Return the [x, y] coordinate for the center point of the cell that contains the specified text.  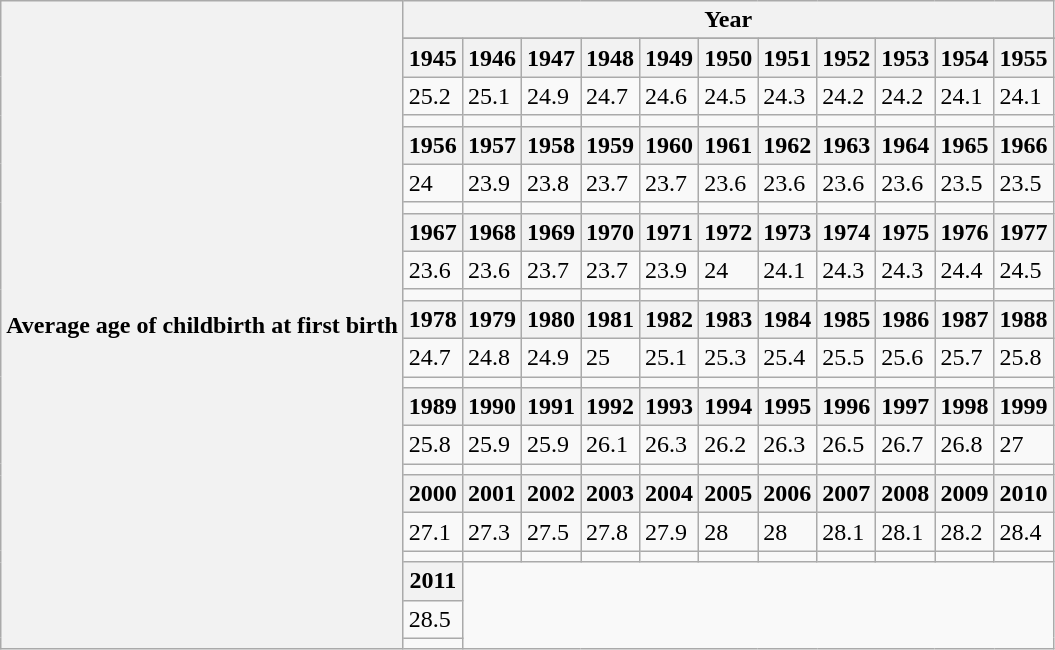
1961 [728, 145]
1974 [846, 232]
25.4 [788, 357]
1946 [492, 58]
2011 [432, 581]
1968 [492, 232]
1981 [610, 319]
1979 [492, 319]
1955 [1024, 58]
27.1 [432, 532]
1991 [550, 407]
1990 [492, 407]
1976 [964, 232]
1972 [728, 232]
1953 [906, 58]
1966 [1024, 145]
27.8 [610, 532]
2000 [432, 494]
1954 [964, 58]
26.5 [846, 445]
1952 [846, 58]
1963 [846, 145]
1965 [964, 145]
27.5 [550, 532]
1967 [432, 232]
1977 [1024, 232]
1988 [1024, 319]
23.8 [550, 183]
2002 [550, 494]
28.2 [964, 532]
24.4 [964, 270]
1948 [610, 58]
1987 [964, 319]
1962 [788, 145]
1947 [550, 58]
1983 [728, 319]
1989 [432, 407]
1957 [492, 145]
24.8 [492, 357]
25.5 [846, 357]
25.6 [906, 357]
1999 [1024, 407]
26.1 [610, 445]
Year [728, 20]
25 [610, 357]
1975 [906, 232]
1970 [610, 232]
1993 [670, 407]
1945 [432, 58]
2007 [846, 494]
26.2 [728, 445]
1980 [550, 319]
1950 [728, 58]
2008 [906, 494]
28.5 [432, 619]
2009 [964, 494]
1969 [550, 232]
1985 [846, 319]
2004 [670, 494]
1998 [964, 407]
24.6 [670, 96]
1949 [670, 58]
1982 [670, 319]
1964 [906, 145]
1992 [610, 407]
Average age of childbirth at first birth [202, 325]
1956 [432, 145]
2005 [728, 494]
27 [1024, 445]
2006 [788, 494]
1978 [432, 319]
1984 [788, 319]
1997 [906, 407]
25.7 [964, 357]
25.2 [432, 96]
25.3 [728, 357]
1996 [846, 407]
2003 [610, 494]
1973 [788, 232]
1994 [728, 407]
1986 [906, 319]
27.9 [670, 532]
1951 [788, 58]
1971 [670, 232]
1958 [550, 145]
28.4 [1024, 532]
1960 [670, 145]
1995 [788, 407]
2001 [492, 494]
26.7 [906, 445]
1959 [610, 145]
26.8 [964, 445]
27.3 [492, 532]
2010 [1024, 494]
